Detect which cell encompasses the target text, then output its [X, Y] center coordinate. 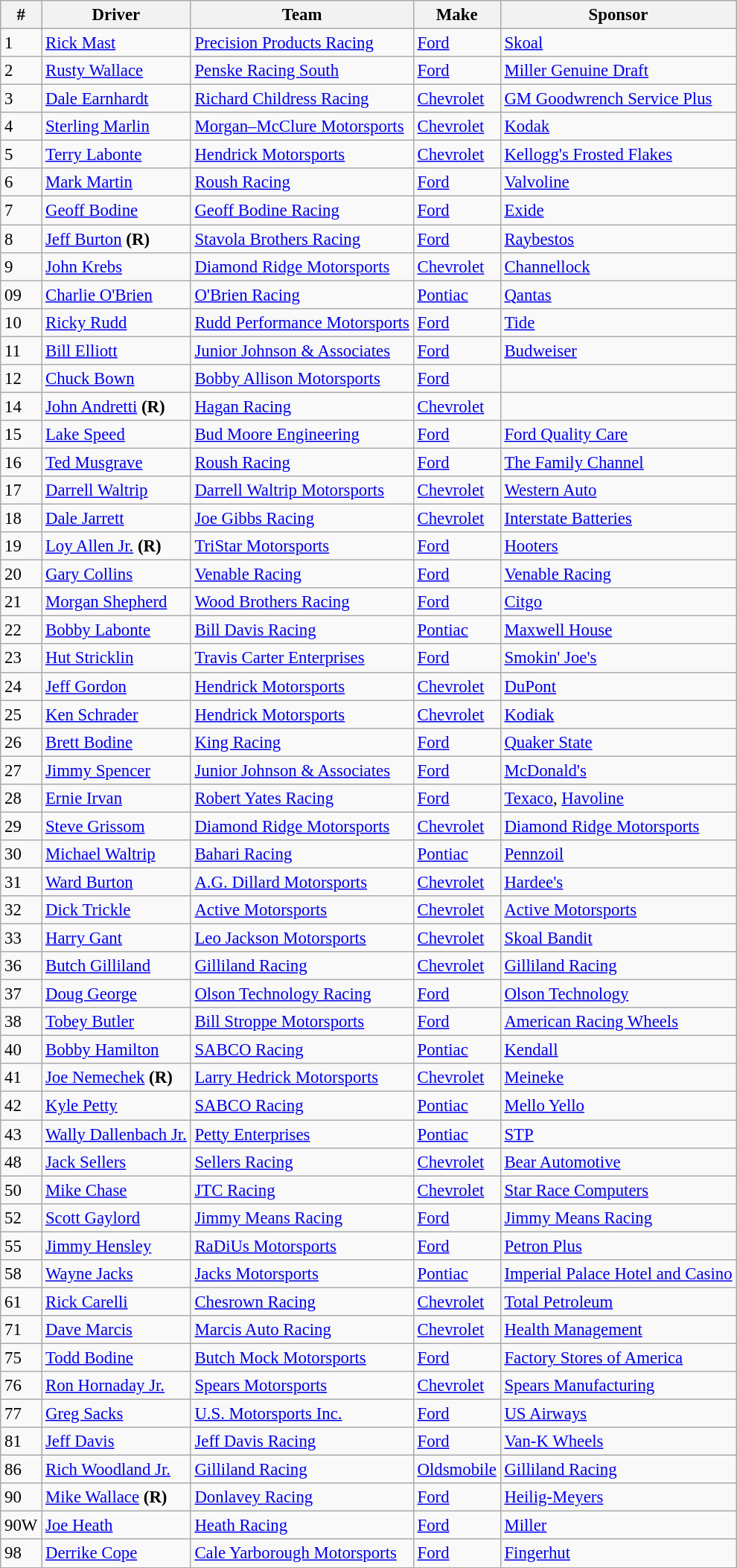
55 [21, 1246]
81 [21, 1441]
Jimmy Spencer [116, 770]
09 [21, 295]
6 [21, 182]
86 [21, 1470]
Cale Yarborough Motorsports [302, 1554]
16 [21, 462]
20 [21, 575]
40 [21, 1050]
Texaco, Havoline [618, 799]
Wayne Jacks [116, 1274]
27 [21, 770]
1 [21, 43]
Dale Earnhardt [116, 99]
10 [21, 322]
Bud Moore Engineering [302, 435]
Petty Enterprises [302, 1134]
25 [21, 714]
Tobey Butler [116, 1022]
Darrell Waltrip [116, 490]
Kellogg's Frosted Flakes [618, 155]
43 [21, 1134]
Ward Burton [116, 882]
18 [21, 519]
Kendall [618, 1050]
37 [21, 994]
Budweiser [618, 351]
Sterling Marlin [116, 127]
Ricky Rudd [116, 322]
Fingerhut [618, 1554]
Jeff Burton (R) [116, 239]
24 [21, 686]
US Airways [618, 1414]
Gary Collins [116, 575]
RaDiUs Motorsports [302, 1246]
Terry Labonte [116, 155]
Ford Quality Care [618, 435]
Miller Genuine Draft [618, 71]
Van-K Wheels [618, 1441]
Precision Products Racing [302, 43]
McDonald's [618, 770]
11 [21, 351]
John Andretti (R) [116, 406]
Interstate Batteries [618, 519]
Citgo [618, 602]
Penske Racing South [302, 71]
Heath Racing [302, 1526]
Derrike Cope [116, 1554]
Larry Hedrick Motorsports [302, 1078]
Jeff Davis Racing [302, 1441]
Olson Technology Racing [302, 994]
Leo Jackson Motorsports [302, 938]
GM Goodwrench Service Plus [618, 99]
Oldsmobile [457, 1470]
Rudd Performance Motorsports [302, 322]
77 [21, 1414]
Kyle Petty [116, 1106]
Hut Stricklin [116, 659]
61 [21, 1302]
Geoff Bodine Racing [302, 211]
Pennzoil [618, 854]
Channellock [618, 266]
JTC Racing [302, 1190]
Valvoline [618, 182]
Team [302, 15]
Butch Gilliland [116, 966]
5 [21, 155]
Mark Martin [116, 182]
Miller [618, 1526]
21 [21, 602]
Ken Schrader [116, 714]
Quaker State [618, 742]
26 [21, 742]
Geoff Bodine [116, 211]
Western Auto [618, 490]
Rich Woodland Jr. [116, 1470]
A.G. Dillard Motorsports [302, 882]
Stavola Brothers Racing [302, 239]
Hagan Racing [302, 406]
Rusty Wallace [116, 71]
12 [21, 379]
Factory Stores of America [618, 1357]
Harry Gant [116, 938]
4 [21, 127]
Michael Waltrip [116, 854]
Morgan Shepherd [116, 602]
Donlavey Racing [302, 1497]
14 [21, 406]
Tide [618, 322]
Steve Grissom [116, 826]
Jack Sellers [116, 1162]
Doug George [116, 994]
Driver [116, 15]
Health Management [618, 1330]
9 [21, 266]
19 [21, 546]
Qantas [618, 295]
98 [21, 1554]
Hooters [618, 546]
Marcis Auto Racing [302, 1330]
Charlie O'Brien [116, 295]
Dave Marcis [116, 1330]
Bill Davis Racing [302, 630]
36 [21, 966]
Joe Gibbs Racing [302, 519]
Darrell Waltrip Motorsports [302, 490]
DuPont [618, 686]
Morgan–McClure Motorsports [302, 127]
Raybestos [618, 239]
Butch Mock Motorsports [302, 1357]
Mike Chase [116, 1190]
Loy Allen Jr. (R) [116, 546]
Chesrown Racing [302, 1302]
Bill Elliott [116, 351]
Rick Carelli [116, 1302]
90W [21, 1526]
Bear Automotive [618, 1162]
The Family Channel [618, 462]
22 [21, 630]
17 [21, 490]
Joe Heath [116, 1526]
Robert Yates Racing [302, 799]
Brett Bodine [116, 742]
38 [21, 1022]
Star Race Computers [618, 1190]
2 [21, 71]
Greg Sacks [116, 1414]
Wood Brothers Racing [302, 602]
TriStar Motorsports [302, 546]
Joe Nemechek (R) [116, 1078]
Mello Yello [618, 1106]
42 [21, 1106]
Sponsor [618, 15]
Kodak [618, 127]
Chuck Bown [116, 379]
7 [21, 211]
76 [21, 1386]
Ted Musgrave [116, 462]
Lake Speed [116, 435]
Total Petroleum [618, 1302]
33 [21, 938]
Meineke [618, 1078]
Heilig-Meyers [618, 1497]
Travis Carter Enterprises [302, 659]
Bobby Labonte [116, 630]
71 [21, 1330]
48 [21, 1162]
Rick Mast [116, 43]
Spears Manufacturing [618, 1386]
3 [21, 99]
Ernie Irvan [116, 799]
Jacks Motorsports [302, 1274]
Maxwell House [618, 630]
Bobby Allison Motorsports [302, 379]
52 [21, 1217]
Make [457, 15]
Bobby Hamilton [116, 1050]
U.S. Motorsports Inc. [302, 1414]
King Racing [302, 742]
Jeff Davis [116, 1441]
Wally Dallenbach Jr. [116, 1134]
41 [21, 1078]
STP [618, 1134]
8 [21, 239]
O'Brien Racing [302, 295]
Kodiak [618, 714]
Sellers Racing [302, 1162]
30 [21, 854]
28 [21, 799]
58 [21, 1274]
Exide [618, 211]
Scott Gaylord [116, 1217]
Olson Technology [618, 994]
American Racing Wheels [618, 1022]
23 [21, 659]
Bill Stroppe Motorsports [302, 1022]
29 [21, 826]
15 [21, 435]
Mike Wallace (R) [116, 1497]
Skoal Bandit [618, 938]
Dale Jarrett [116, 519]
Skoal [618, 43]
Richard Childress Racing [302, 99]
Ron Hornaday Jr. [116, 1386]
75 [21, 1357]
Petron Plus [618, 1246]
31 [21, 882]
Dick Trickle [116, 910]
50 [21, 1190]
# [21, 15]
Smokin' Joe's [618, 659]
Imperial Palace Hotel and Casino [618, 1274]
Jimmy Hensley [116, 1246]
Jeff Gordon [116, 686]
32 [21, 910]
Bahari Racing [302, 854]
Spears Motorsports [302, 1386]
Todd Bodine [116, 1357]
Hardee's [618, 882]
90 [21, 1497]
John Krebs [116, 266]
